Extract the [X, Y] coordinate from the center of the cell holding the provided text.  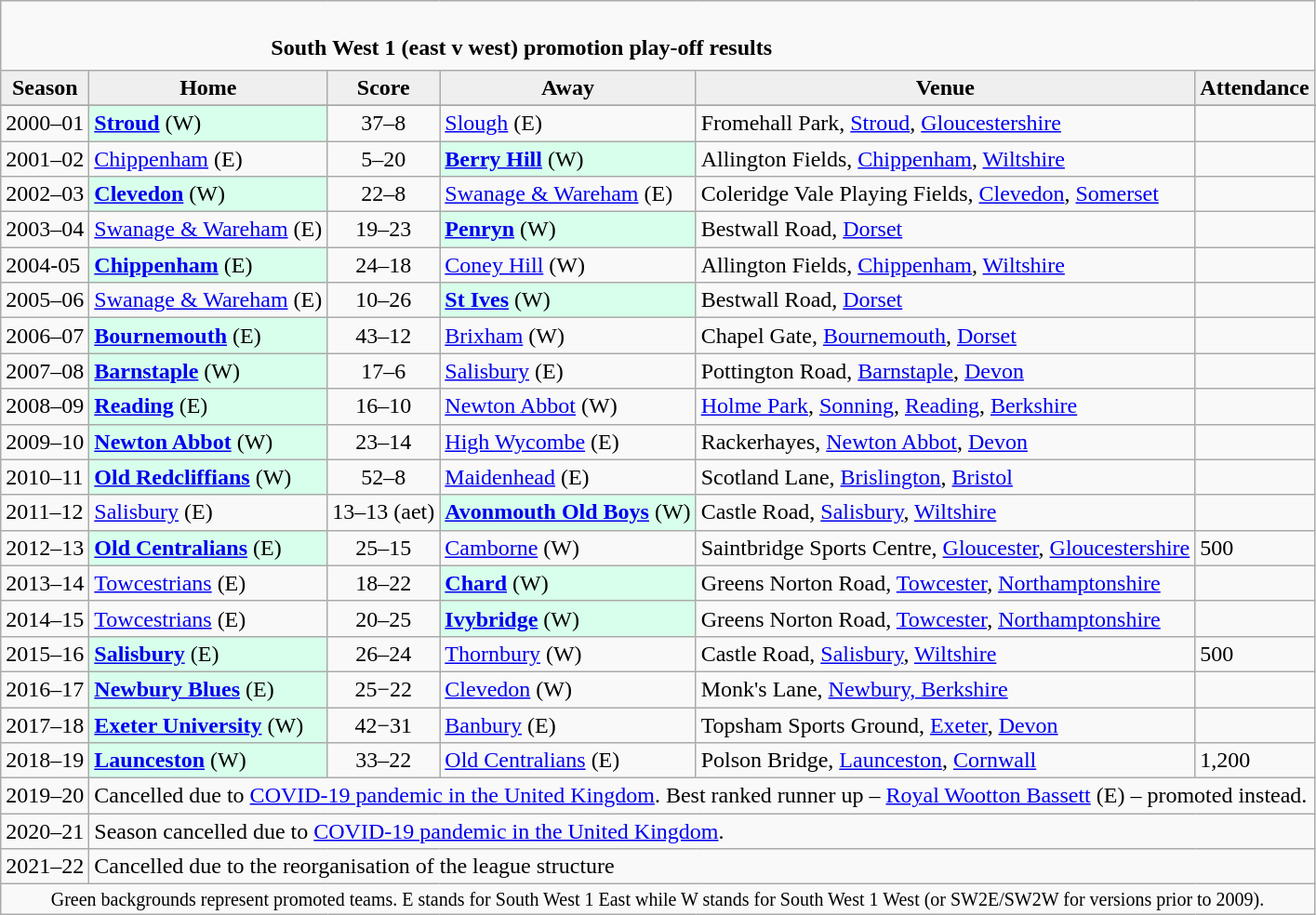
2010–11 [45, 477]
Slough (E) [567, 123]
Pottington Road, Barnstaple, Devon [945, 371]
Penryn (W) [567, 230]
2004-05 [45, 265]
Maidenhead (E) [567, 477]
2001–02 [45, 159]
Bournemouth (E) [208, 336]
Old Redcliffians (W) [208, 477]
5–20 [383, 159]
2019–20 [45, 796]
2013–14 [45, 583]
High Wycombe (E) [567, 442]
Away [567, 87]
Avonmouth Old Boys (W) [567, 512]
Reading (E) [208, 406]
Cancelled due to the reorganisation of the league structure [701, 867]
Score [383, 87]
Season [45, 87]
2021–22 [45, 867]
Scotland Lane, Brislington, Bristol [945, 477]
Cancelled due to COVID-19 pandemic in the United Kingdom. Best ranked runner up – Royal Wootton Bassett (E) – promoted instead. [701, 796]
Chapel Gate, Bournemouth, Dorset [945, 336]
1,200 [1256, 761]
Rackerhayes, Newton Abbot, Devon [945, 442]
Thornbury (W) [567, 654]
2003–04 [45, 230]
Berry Hill (W) [567, 159]
2017–18 [45, 724]
Stroud (W) [208, 123]
Saintbridge Sports Centre, Gloucester, Gloucestershire [945, 548]
Topsham Sports Ground, Exeter, Devon [945, 724]
Exeter University (W) [208, 724]
Fromehall Park, Stroud, Gloucestershire [945, 123]
Coney Hill (W) [567, 265]
16–10 [383, 406]
Ivybridge (W) [567, 618]
Brixham (W) [567, 336]
Venue [945, 87]
10–26 [383, 300]
2015–16 [45, 654]
Newbury Blues (E) [208, 689]
18–22 [383, 583]
25–15 [383, 548]
2012–13 [45, 548]
2000–01 [45, 123]
25−22 [383, 689]
Chard (W) [567, 583]
2005–06 [45, 300]
Barnstaple (W) [208, 371]
17–6 [383, 371]
2016–17 [45, 689]
2014–15 [45, 618]
Coleridge Vale Playing Fields, Clevedon, Somerset [945, 194]
Camborne (W) [567, 548]
Polson Bridge, Launceston, Cornwall [945, 761]
2007–08 [45, 371]
Holme Park, Sonning, Reading, Berkshire [945, 406]
Monk's Lane, Newbury, Berkshire [945, 689]
St Ives (W) [567, 300]
2020–21 [45, 831]
43–12 [383, 336]
13–13 (aet) [383, 512]
24–18 [383, 265]
Season cancelled due to COVID-19 pandemic in the United Kingdom. [701, 831]
22–8 [383, 194]
23–14 [383, 442]
Attendance [1256, 87]
Banbury (E) [567, 724]
2002–03 [45, 194]
52–8 [383, 477]
2011–12 [45, 512]
42−31 [383, 724]
19–23 [383, 230]
2006–07 [45, 336]
26–24 [383, 654]
2018–19 [45, 761]
33–22 [383, 761]
20–25 [383, 618]
2009–10 [45, 442]
2008–09 [45, 406]
Launceston (W) [208, 761]
Home [208, 87]
37–8 [383, 123]
